Detect which cell encompasses the target text, then output its [x, y] center coordinate. 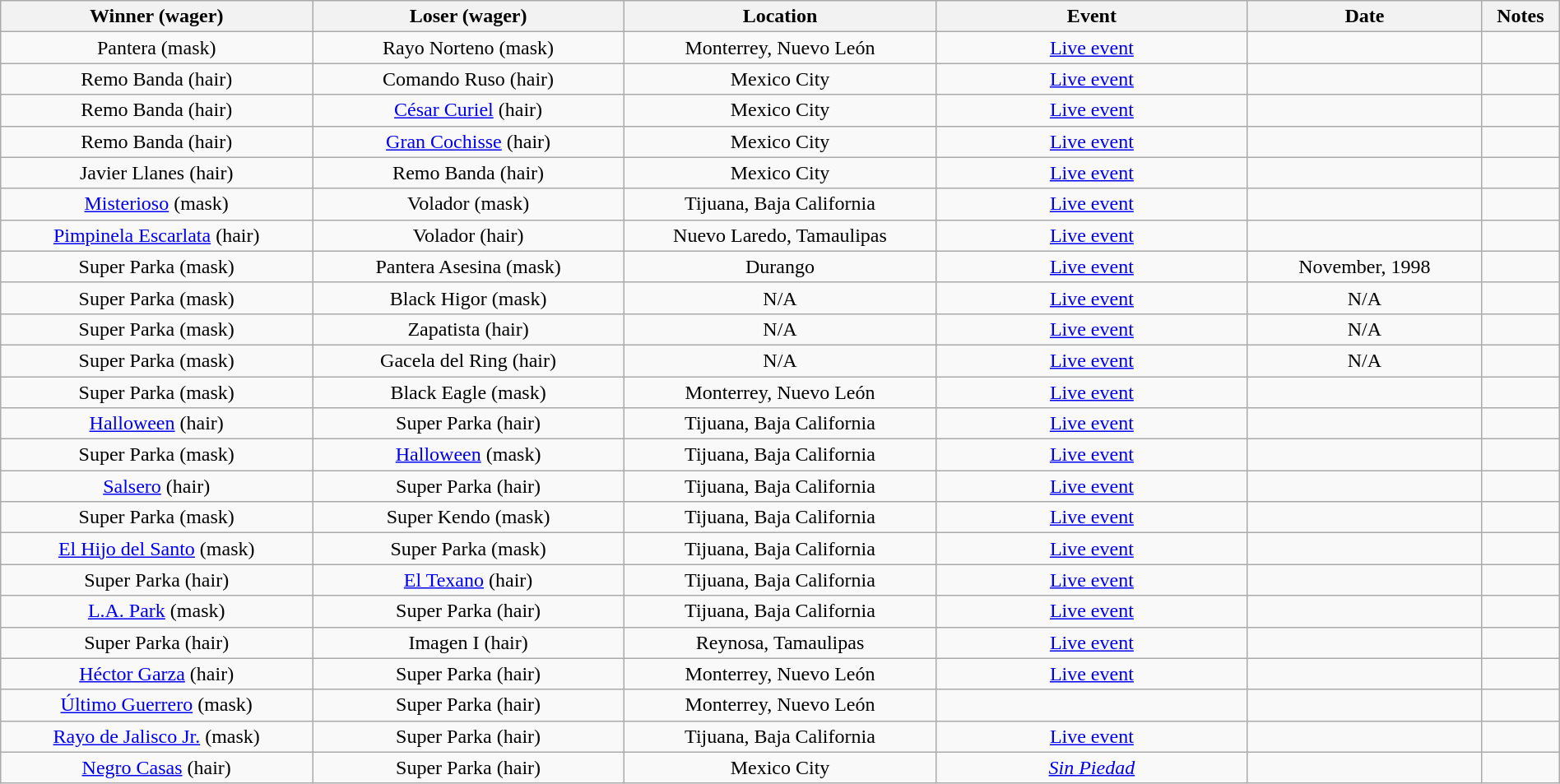
Loser (wager) [469, 16]
L.A. Park (mask) [156, 611]
November, 1998 [1364, 267]
Event [1091, 16]
Super Kendo (mask) [469, 517]
Sin Piedad [1091, 768]
Volador (hair) [469, 235]
Pantera Asesina (mask) [469, 267]
Durango [780, 267]
Misterioso (mask) [156, 204]
Nuevo Laredo, Tamaulipas [780, 235]
César Curiel (hair) [469, 110]
Javier Llanes (hair) [156, 173]
Black Higor (mask) [469, 298]
Halloween (mask) [469, 455]
Pantera (mask) [156, 48]
El Texano (hair) [469, 580]
Winner (wager) [156, 16]
Location [780, 16]
Notes [1521, 16]
Rayo Norteno (mask) [469, 48]
El Hijo del Santo (mask) [156, 549]
Héctor Garza (hair) [156, 674]
Reynosa, Tamaulipas [780, 643]
Pimpinela Escarlata (hair) [156, 235]
Rayo de Jalisco Jr. (mask) [156, 736]
Salsero (hair) [156, 486]
Zapatista (hair) [469, 329]
Halloween (hair) [156, 424]
Comando Ruso (hair) [469, 79]
Último Guerrero (mask) [156, 705]
Negro Casas (hair) [156, 768]
Imagen I (hair) [469, 643]
Black Eagle (mask) [469, 392]
Gran Cochisse (hair) [469, 141]
Volador (mask) [469, 204]
Gacela del Ring (hair) [469, 360]
Date [1364, 16]
